From the cell containing the given text, extract its center point as (x, y) coordinate. 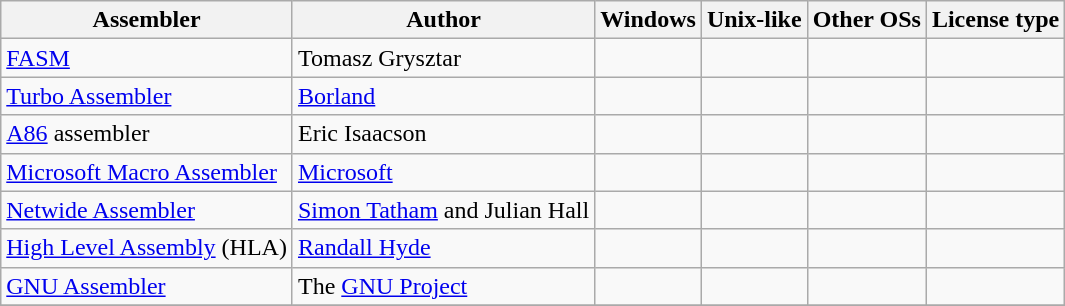
Borland (443, 96)
Microsoft Macro Assembler (147, 172)
Author (443, 20)
Tomasz Grysztar (443, 58)
Turbo Assembler (147, 96)
Unix-like (754, 20)
Other OSs (866, 20)
Microsoft (443, 172)
A86 assembler (147, 134)
High Level Assembly (HLA) (147, 248)
Netwide Assembler (147, 210)
GNU Assembler (147, 286)
Randall Hyde (443, 248)
Windows (648, 20)
Assembler (147, 20)
The GNU Project (443, 286)
Eric Isaacson (443, 134)
Simon Tatham and Julian Hall (443, 210)
FASM (147, 58)
License type (995, 20)
